Search for the cell housing the specified text and yield its (X, Y) center coordinate. 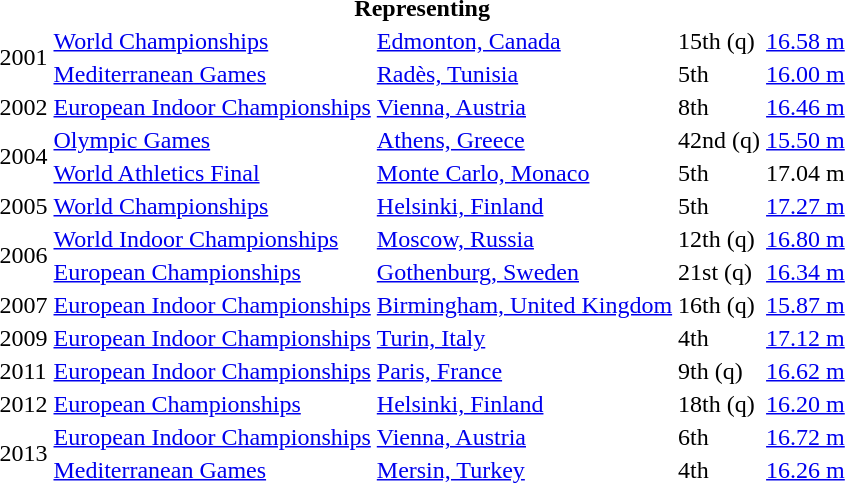
15th (q) (720, 41)
Turin, Italy (524, 338)
9th (q) (720, 371)
6th (720, 437)
Monte Carlo, Monaco (524, 173)
Gothenburg, Sweden (524, 272)
42nd (q) (720, 140)
World Indoor Championships (212, 239)
Moscow, Russia (524, 239)
Birmingham, United Kingdom (524, 305)
Paris, France (524, 371)
18th (q) (720, 404)
Radès, Tunisia (524, 74)
16th (q) (720, 305)
Athens, Greece (524, 140)
Olympic Games (212, 140)
12th (q) (720, 239)
21st (q) (720, 272)
Edmonton, Canada (524, 41)
World Athletics Final (212, 173)
4th (720, 338)
8th (720, 107)
Mediterranean Games (212, 74)
